Identify which cell holds the provided text, then report its [x, y] central coordinate. 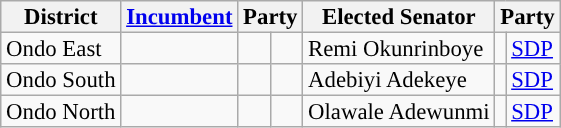
Adebiyi Adekeye [399, 80]
District [61, 17]
Incumbent [180, 17]
Ondo North [61, 112]
Ondo East [61, 49]
Olawale Adewunmi [399, 112]
Ondo South [61, 80]
Remi Okunrinboye [399, 49]
Elected Senator [399, 17]
